Capture the cell that displays the provided text and extract its [x, y] central coordinate. 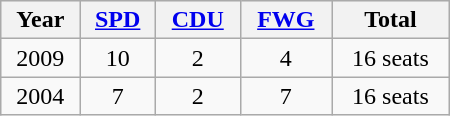
4 [286, 58]
2004 [40, 96]
10 [118, 58]
Year [40, 20]
CDU [198, 20]
SPD [118, 20]
Total [391, 20]
FWG [286, 20]
2009 [40, 58]
